Output the (X, Y) coordinate of the center of the cell containing the given text.  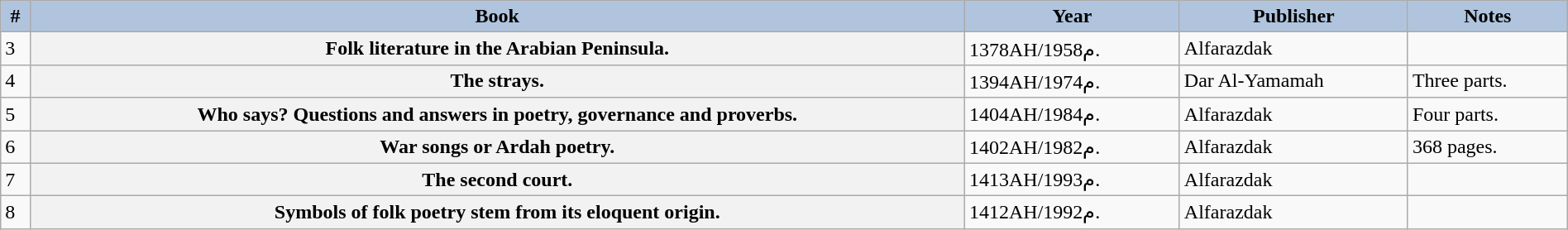
Publisher (1293, 17)
1413AH/1993م. (1072, 180)
War songs or Ardah poetry. (497, 147)
Notes (1487, 17)
1412AH/1992م. (1072, 213)
1394AH/1974م. (1072, 81)
1402AH/1982م. (1072, 147)
7 (15, 180)
3 (15, 49)
# (15, 17)
The strays. (497, 81)
6 (15, 147)
Book (497, 17)
The second court. (497, 180)
Three parts. (1487, 81)
368 pages. (1487, 147)
1404AH/1984م. (1072, 114)
Year (1072, 17)
Folk literature in the Arabian Peninsula. (497, 49)
Four parts. (1487, 114)
Symbols of folk poetry stem from its eloquent origin. (497, 213)
Who says? Questions and answers in poetry, governance and proverbs. (497, 114)
Dar Al-Yamamah (1293, 81)
4 (15, 81)
8 (15, 213)
1378AH/1958م. (1072, 49)
5 (15, 114)
